Identify which cell holds the provided text, then report its [x, y] central coordinate. 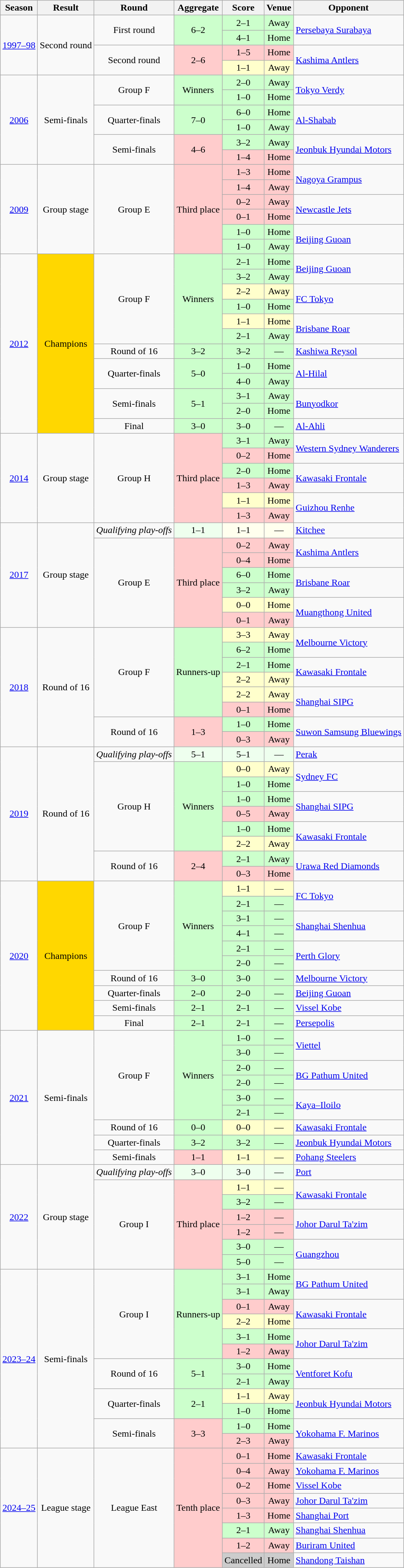
2023–24 [19, 1359]
Buriram United [349, 1545]
Suwon Samsung Bluewings [349, 732]
Bunyodkor [349, 403]
2–6 [198, 60]
4–0 [243, 381]
Perth Glory [349, 956]
4–6 [198, 149]
Kaya–Iloilo [349, 1105]
Newcastle Jets [349, 209]
2020 [19, 955]
2021 [19, 1097]
Season [19, 8]
Nagoya Grampus [349, 179]
Al-Ahli [349, 426]
2006 [19, 120]
2024–25 [19, 1508]
Kitchee [349, 530]
2019 [19, 814]
1997–98 [19, 45]
Persepolis [349, 1023]
Shanghai Port [349, 1515]
Guizhou Renhe [349, 508]
0–5 [243, 814]
Guangzhou [349, 1254]
Cancelled [243, 1560]
2017 [19, 575]
Shandong Taishan [349, 1560]
Kashiwa Reysol [349, 351]
Urawa Red Diamonds [349, 866]
2–4 [198, 866]
First round [134, 30]
Pohang Steelers [349, 1157]
Tokyo Verdy [349, 90]
2014 [19, 478]
7–0 [198, 120]
2009 [19, 209]
League East [134, 1508]
Viettel [349, 1045]
Opponent [349, 8]
Muangthong United [349, 612]
Venue [279, 8]
Ventforet Kofu [349, 1373]
League stage [66, 1508]
Sydney FC [349, 777]
Aggregate [198, 8]
Western Sydney Wanderers [349, 448]
Round [134, 8]
2018 [19, 687]
Al-Hilal [349, 373]
Port [349, 1172]
Al-Shabab [349, 120]
1–5 [243, 53]
Result [66, 8]
2012 [19, 344]
2–3 [243, 1441]
Perak [349, 754]
Tenth place [198, 1508]
Persebaya Surabaya [349, 30]
Score [243, 8]
2022 [19, 1217]
